Return the (x, y) coordinate for the center point of the cell that contains the specified text.  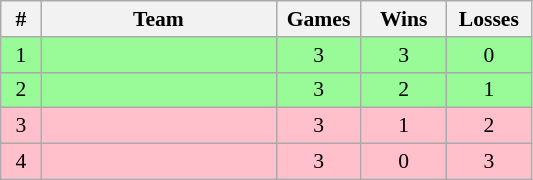
Games (318, 19)
4 (21, 162)
# (21, 19)
Team (158, 19)
Wins (404, 19)
Losses (488, 19)
